Detect which cell encompasses the target text, then output its (x, y) center coordinate. 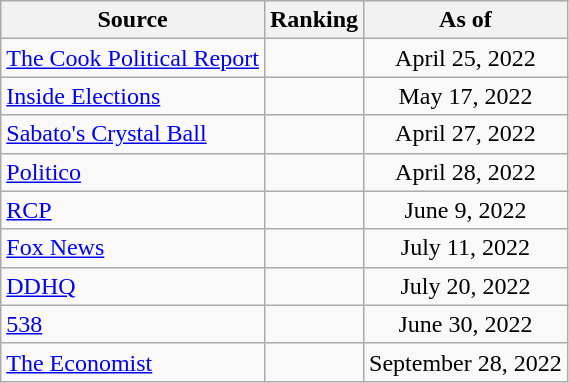
Politico (133, 172)
DDHQ (133, 286)
July 11, 2022 (466, 248)
September 28, 2022 (466, 362)
Ranking (314, 20)
May 17, 2022 (466, 96)
The Cook Political Report (133, 58)
June 30, 2022 (466, 324)
Sabato's Crystal Ball (133, 134)
538 (133, 324)
June 9, 2022 (466, 210)
April 27, 2022 (466, 134)
Source (133, 20)
Fox News (133, 248)
April 25, 2022 (466, 58)
Inside Elections (133, 96)
April 28, 2022 (466, 172)
July 20, 2022 (466, 286)
As of (466, 20)
RCP (133, 210)
The Economist (133, 362)
